Identify which cell holds the provided text, then report its [X, Y] central coordinate. 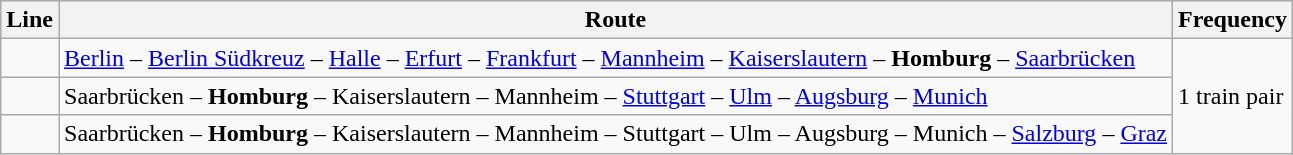
Saarbrücken – Homburg – Kaiserslautern – Mannheim – Stuttgart – Ulm – Augsburg – Munich – Salzburg – Graz [615, 134]
Frequency [1233, 20]
Berlin – Berlin Südkreuz – Halle – Erfurt – Frankfurt – Mannheim – Kaiserslautern – Homburg – Saarbrücken [615, 58]
1 train pair [1233, 96]
Saarbrücken – Homburg – Kaiserslautern – Mannheim – Stuttgart – Ulm – Augsburg – Munich [615, 96]
Line [30, 20]
Route [615, 20]
